Search for the cell housing the specified text and yield its (x, y) center coordinate. 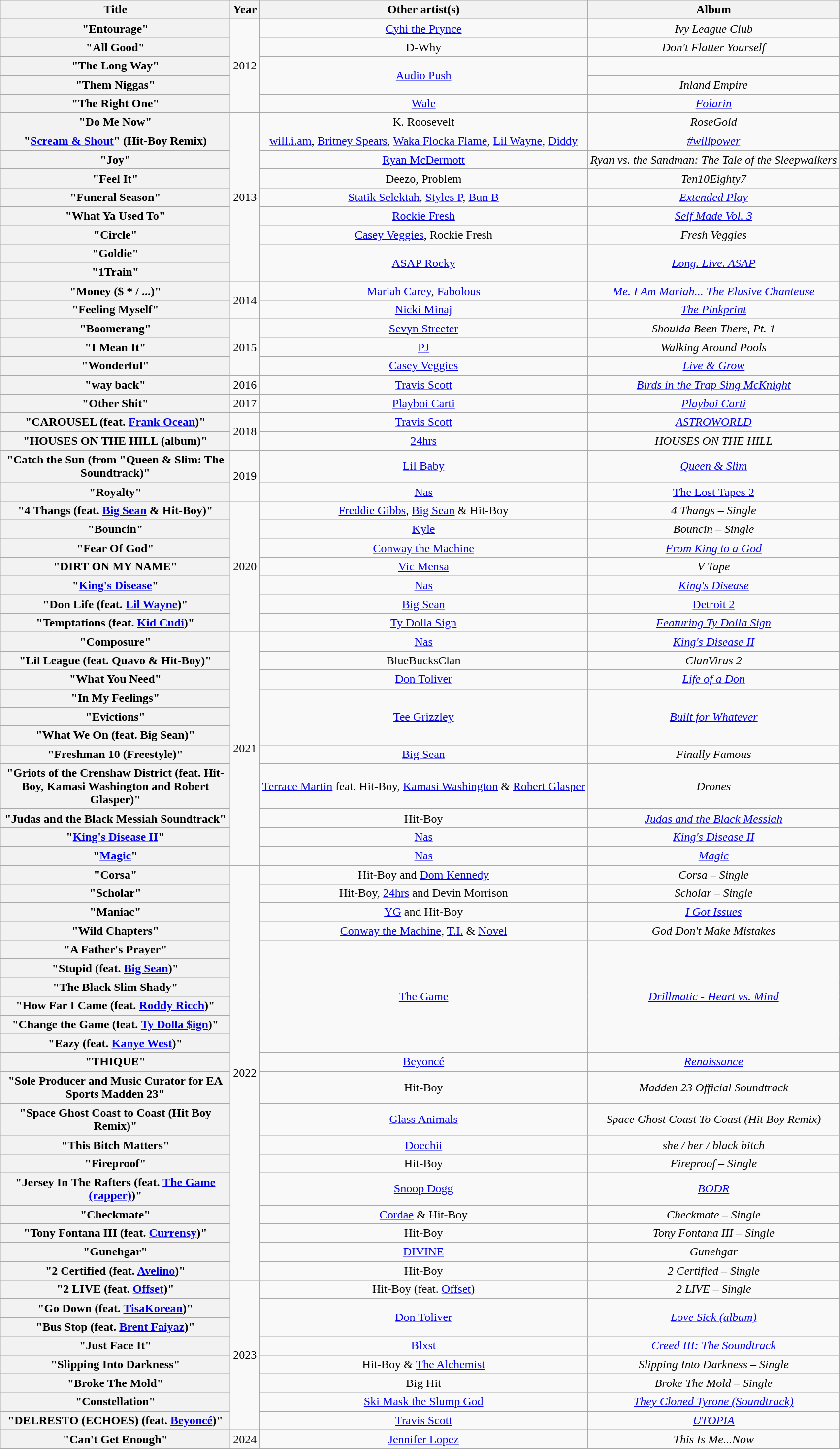
ASAP Rocky (423, 263)
Statik Selektah, Styles P, Bun B (423, 197)
"Broke The Mold" (115, 1383)
Glass Animals (423, 1119)
"The Right One" (115, 103)
Fireproof – Single (714, 1163)
"Bouncin" (115, 529)
Ten10Eighty7 (714, 178)
The Pinkprint (714, 310)
Checkmate – Single (714, 1214)
Bouncin – Single (714, 529)
Birds in the Trap Sing McKnight (714, 385)
"What Ya Used To" (115, 216)
They Cloned Tyrone (Soundtrack) (714, 1402)
Judas and the Black Messiah (714, 818)
Broke The Mold – Single (714, 1383)
Lil Baby (423, 466)
Nicki Minaj (423, 310)
"Maniac" (115, 912)
"CAROUSEL (feat. Frank Ocean)" (115, 422)
"Circle" (115, 235)
Cyhi the Prynce (423, 29)
Ty Dolla Sign (423, 623)
Sevyn Streeter (423, 329)
"Don Life (feat. Lil Wayne)" (115, 604)
ASTROWORLD (714, 422)
"King's Disease" (115, 586)
"Magic" (115, 856)
Magic (714, 856)
"Jersey In The Rafters (feat. The Game (rapper))" (115, 1189)
The Game (423, 996)
Built for Whatever (714, 717)
"King's Disease II" (115, 837)
Fresh Veggies (714, 235)
"2 Certified (feat. Avelino)" (115, 1271)
"A Father's Prayer" (115, 950)
Wale (423, 103)
2023 (245, 1355)
24hrs (423, 441)
Other artist(s) (423, 10)
Conway the Machine, T.I. & Novel (423, 931)
2017 (245, 403)
Hit-Boy & The Alchemist (423, 1364)
"Tony Fontana III (feat. Currensy)" (115, 1233)
"Wonderful" (115, 366)
From King to a God (714, 548)
4 Thangs – Single (714, 510)
Year (245, 10)
Freddie Gibbs, Big Sean & Hit-Boy (423, 510)
"Royalty" (115, 492)
Corsa – Single (714, 874)
Gunehgar (714, 1252)
Hit-Boy, 24hrs and Devin Morrison (423, 893)
2016 (245, 385)
she / her / black bitch (714, 1145)
"Corsa" (115, 874)
2021 (245, 749)
Extended Play (714, 197)
2020 (245, 566)
Cordae & Hit-Boy (423, 1214)
"Griots of the Crenshaw District (feat. Hit-Boy, Kamasi Washington and Robert Glasper)" (115, 786)
Inland Empire (714, 85)
Terrace Martin feat. Hit-Boy, Kamasi Washington & Robert Glasper (423, 786)
2015 (245, 347)
"This Bitch Matters" (115, 1145)
"Freshman 10 (Freestyle)" (115, 754)
Queen & Slim (714, 466)
"Wild Chapters" (115, 931)
Vic Mensa (423, 567)
"Funeral Season" (115, 197)
Self Made Vol. 3 (714, 216)
Shoulda Been There, Pt. 1 (714, 329)
"way back" (115, 385)
Mariah Carey, Fabolous (423, 291)
"2 LIVE (feat. Offset)" (115, 1289)
Ryan McDermott (423, 160)
"Joy" (115, 160)
will.i.am, Britney Spears, Waka Flocka Flame, Lil Wayne, Diddy (423, 141)
2022 (245, 1072)
Audio Push (423, 75)
Casey Veggies (423, 366)
Walking Around Pools (714, 347)
RoseGold (714, 122)
"Feel It" (115, 178)
"DELRESTO (ECHOES) (feat. Beyoncé)" (115, 1420)
Life of a Don (714, 679)
Rockie Fresh (423, 216)
Love Sick (album) (714, 1317)
The Lost Tapes 2 (714, 492)
"How Far I Came (feat. Roddy Ricch)" (115, 1006)
"The Black Slim Shady" (115, 987)
Deezo, Problem (423, 178)
Tee Grizzley (423, 717)
"Boomerang" (115, 329)
"In My Feelings" (115, 698)
"Money ($ * / ...)" (115, 291)
"I Mean It" (115, 347)
BlueBucksClan (423, 660)
"Change the Game (feat. Ty Dolla $ign)" (115, 1024)
"1Train" (115, 272)
Blxst (423, 1346)
K. Roosevelt (423, 122)
"Bus Stop (feat. Brent Faiyaz)" (115, 1327)
#willpower (714, 141)
"Goldie" (115, 254)
"Gunehgar" (115, 1252)
Scholar – Single (714, 893)
"Stupid (feat. Big Sean)" (115, 968)
"Go Down (feat. TisaKorean)" (115, 1308)
Finally Famous (714, 754)
Drillmatic - Heart vs. Mind (714, 996)
"Entourage" (115, 29)
"Composure" (115, 642)
"What You Need" (115, 679)
King's Disease (714, 586)
Long. Live. ASAP (714, 263)
"Slipping Into Darkness" (115, 1364)
I Got Issues (714, 912)
"DIRT ON MY NAME" (115, 567)
BODR (714, 1189)
Hit-Boy (feat. Offset) (423, 1289)
2019 (245, 476)
"Space Ghost Coast to Coast (Hit Boy Remix)" (115, 1119)
"All Good" (115, 47)
PJ (423, 347)
2018 (245, 431)
Madden 23 Official Soundtrack (714, 1087)
Slipping Into Darkness – Single (714, 1364)
Drones (714, 786)
V Tape (714, 567)
"Do Me Now" (115, 122)
"Other Shit" (115, 403)
DIVINE (423, 1252)
Snoop Dogg (423, 1189)
"Constellation" (115, 1402)
Conway the Machine (423, 548)
Ryan vs. the Sandman: The Tale of the Sleepwalkers (714, 160)
Creed III: The Soundtrack (714, 1346)
2013 (245, 197)
2 Certified – Single (714, 1271)
D-Why (423, 47)
"HOUSES ON THE HILL (album)" (115, 441)
YG and Hit-Boy (423, 912)
HOUSES ON THE HILL (714, 441)
"Checkmate" (115, 1214)
"Evictions" (115, 717)
Detroit 2 (714, 604)
"THIQUE" (115, 1062)
2012 (245, 66)
"Eazy (feat. Kanye West)" (115, 1043)
"Feeling Myself" (115, 310)
"Temptations (feat. Kid Cudi)" (115, 623)
Folarin (714, 103)
Renaissance (714, 1062)
Space Ghost Coast To Coast (Hit Boy Remix) (714, 1119)
God Don't Make Mistakes (714, 931)
Ivy League Club (714, 29)
2 LIVE – Single (714, 1289)
"Lil League (feat. Quavo & Hit-Boy)" (115, 660)
"Just Face It" (115, 1346)
Casey Veggies, Rockie Fresh (423, 235)
2014 (245, 300)
"Scream & Shout" (Hit-Boy Remix) (115, 141)
Kyle (423, 529)
Live & Grow (714, 366)
"Fear Of God" (115, 548)
Doechii (423, 1145)
Jennifer Lopez (423, 1439)
"Scholar" (115, 893)
Featuring Ty Dolla Sign (714, 623)
"Catch the Sun (from "Queen & Slim: The Soundtrack)" (115, 466)
Me. I Am Mariah... The Elusive Chanteuse (714, 291)
"What We On (feat. Big Sean)" (115, 735)
ClanVirus 2 (714, 660)
This Is Me...Now (714, 1439)
"Sole Producer and Music Curator for EA Sports Madden 23" (115, 1087)
2024 (245, 1439)
"Fireproof" (115, 1163)
"Them Niggas" (115, 85)
Title (115, 10)
Tony Fontana III – Single (714, 1233)
"The Long Way" (115, 66)
Big Hit (423, 1383)
Beyoncé (423, 1062)
"4 Thangs (feat. Big Sean & Hit-Boy)" (115, 510)
Hit-Boy and Dom Kennedy (423, 874)
Album (714, 10)
Don't Flatter Yourself (714, 47)
UTOPIA (714, 1420)
"Can't Get Enough" (115, 1439)
Ski Mask the Slump God (423, 1402)
"Judas and the Black Messiah Soundtrack" (115, 818)
